Search for the cell housing the specified text and yield its [x, y] center coordinate. 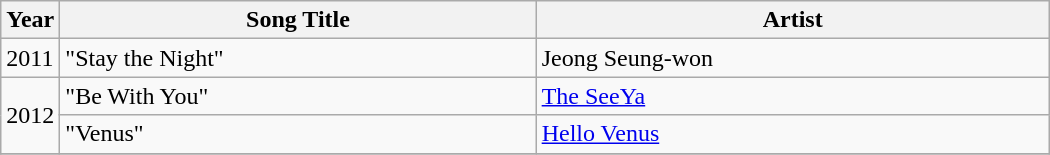
2011 [30, 58]
Hello Venus [792, 134]
The SeeYa [792, 96]
Artist [792, 20]
"Venus" [298, 134]
2012 [30, 115]
"Be With You" [298, 96]
"Stay the Night" [298, 58]
Song Title [298, 20]
Year [30, 20]
Jeong Seung-won [792, 58]
